Output the (X, Y) coordinate of the center of the cell containing the given text.  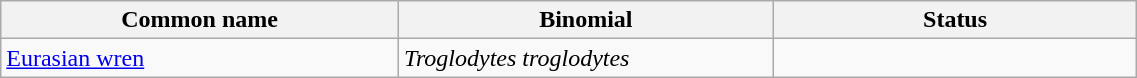
Eurasian wren (200, 58)
Common name (200, 20)
Binomial (586, 20)
Troglodytes troglodytes (586, 58)
Status (955, 20)
